Output the [x, y] coordinate of the center of the cell containing the given text.  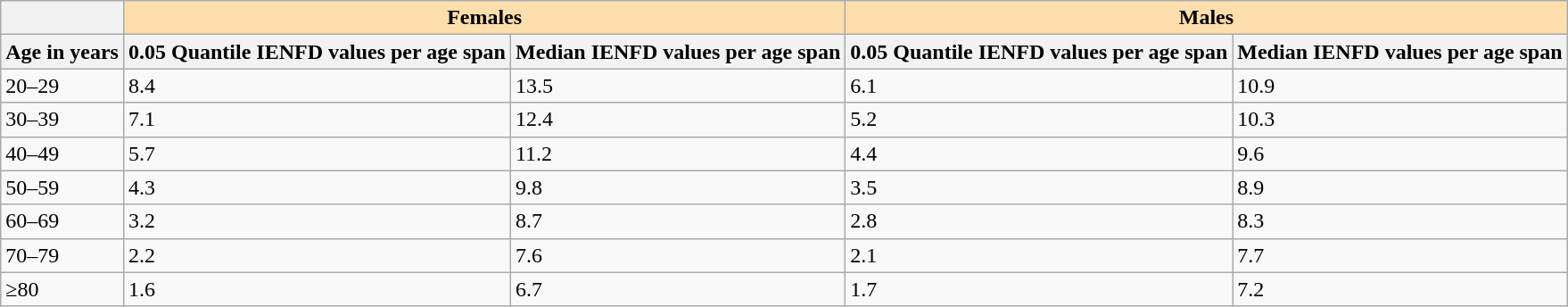
6.1 [1039, 86]
≥80 [62, 289]
7.1 [317, 120]
8.9 [1400, 187]
60–69 [62, 221]
5.2 [1039, 120]
12.4 [678, 120]
10.3 [1400, 120]
3.5 [1039, 187]
2.2 [317, 255]
7.2 [1400, 289]
1.6 [317, 289]
20–29 [62, 86]
8.3 [1400, 221]
4.4 [1039, 153]
40–49 [62, 153]
50–59 [62, 187]
7.6 [678, 255]
1.7 [1039, 289]
Males [1206, 18]
3.2 [317, 221]
4.3 [317, 187]
8.7 [678, 221]
2.8 [1039, 221]
9.8 [678, 187]
13.5 [678, 86]
Age in years [62, 52]
70–79 [62, 255]
30–39 [62, 120]
Females [483, 18]
2.1 [1039, 255]
7.7 [1400, 255]
6.7 [678, 289]
8.4 [317, 86]
9.6 [1400, 153]
11.2 [678, 153]
5.7 [317, 153]
10.9 [1400, 86]
